Identify which cell holds the provided text, then report its [X, Y] central coordinate. 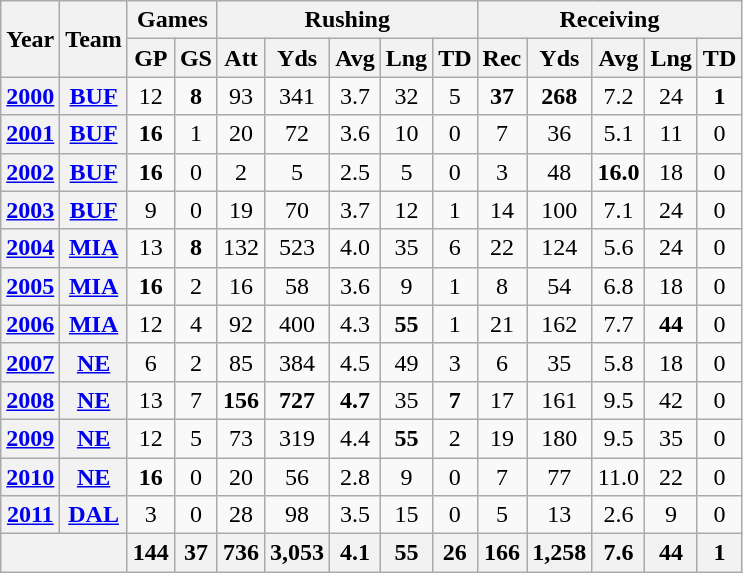
161 [560, 400]
17 [502, 400]
Year [30, 39]
5.6 [618, 248]
4.7 [356, 400]
162 [560, 324]
180 [560, 438]
42 [671, 400]
16.0 [618, 172]
400 [298, 324]
77 [560, 477]
4.4 [356, 438]
10 [406, 134]
Team [94, 39]
26 [455, 553]
4.0 [356, 248]
2011 [30, 515]
2002 [30, 172]
124 [560, 248]
3.5 [356, 515]
2009 [30, 438]
73 [240, 438]
7.1 [618, 210]
56 [298, 477]
GS [196, 58]
4 [196, 324]
100 [560, 210]
2005 [30, 286]
Att [240, 58]
4.1 [356, 553]
727 [298, 400]
93 [240, 96]
36 [560, 134]
7.2 [618, 96]
Games [172, 20]
2001 [30, 134]
5.8 [618, 362]
2003 [30, 210]
32 [406, 96]
5.1 [618, 134]
2010 [30, 477]
523 [298, 248]
72 [298, 134]
2006 [30, 324]
54 [560, 286]
DAL [94, 515]
2.8 [356, 477]
384 [298, 362]
14 [502, 210]
156 [240, 400]
132 [240, 248]
28 [240, 515]
2.6 [618, 515]
85 [240, 362]
48 [560, 172]
15 [406, 515]
58 [298, 286]
70 [298, 210]
268 [560, 96]
11.0 [618, 477]
Rushing [347, 20]
736 [240, 553]
4.5 [356, 362]
2004 [30, 248]
Receiving [610, 20]
49 [406, 362]
2007 [30, 362]
144 [150, 553]
98 [298, 515]
319 [298, 438]
21 [502, 324]
2000 [30, 96]
92 [240, 324]
4.3 [356, 324]
Rec [502, 58]
6.8 [618, 286]
11 [671, 134]
2008 [30, 400]
2.5 [356, 172]
1,258 [560, 553]
341 [298, 96]
166 [502, 553]
7.6 [618, 553]
7.7 [618, 324]
GP [150, 58]
3,053 [298, 553]
